Pinpoint the cell where the given text exists, returning its [x, y] midpoint coordinate. 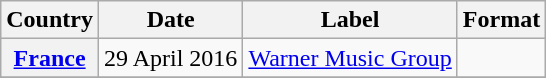
Warner Music Group [350, 58]
Format [501, 20]
Date [170, 20]
Country [50, 20]
France [50, 58]
Label [350, 20]
29 April 2016 [170, 58]
